Find where the given text appears and provide that cell's center as (x, y) coordinate. 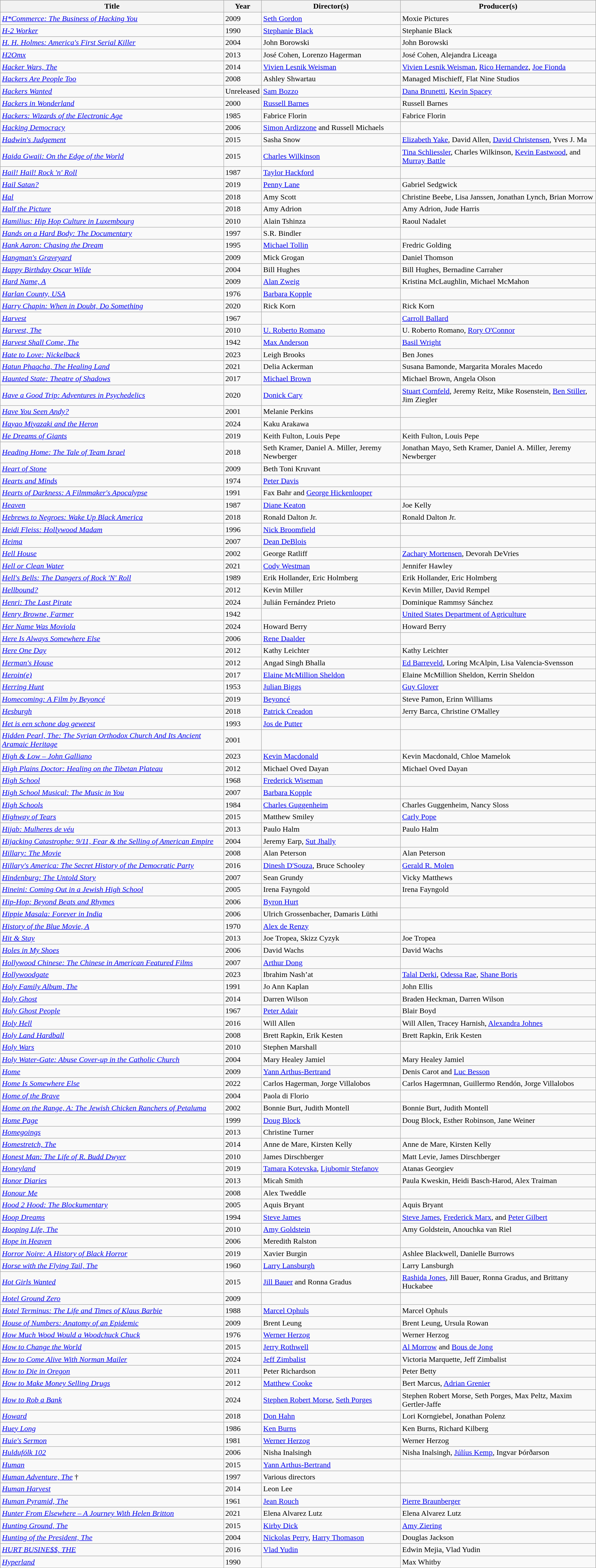
Hit & Stay (112, 938)
1994 (243, 1217)
Simon Ardizzone and Russell Michaels (331, 127)
Hunting of the President, The (112, 1537)
Heroin(e) (112, 675)
Christine Turner (331, 1132)
Charles Wilkinson (331, 156)
Harvest (112, 318)
Harlan County, USA (112, 294)
Hadwin's Judgement (112, 140)
Alex de Renzy (331, 926)
Jennifer Hawley (498, 566)
Hatun Phaqcha, The Healing Land (112, 367)
Unreleased (243, 91)
U. Roberto Romano (331, 330)
Hank Aaron: Chasing the Dream (112, 245)
Delia Ackerman (331, 367)
Horse with the Flying Tail, The (112, 1266)
Rene Daalder (331, 639)
Donick Cary (331, 395)
Paola di Florio (331, 1096)
Steve James, Frederick Marx, and Peter Gilbert (498, 1217)
High School (112, 781)
Nisha Inalsingh, Júlíus Kemp, Ingvar Þórðarson (498, 1453)
How to Die in Oregon (112, 1371)
Kirby Dick (331, 1525)
Ashlee Blackwell, Danielle Burrows (498, 1254)
Home Page (112, 1120)
1995 (243, 245)
Title (112, 6)
Carlos Hagermnan, Guillermo Rendón, Jorge Villalobos (498, 1084)
Human Adventure, The † (112, 1477)
Raoul Nadalet (498, 221)
Heima (112, 541)
Home (112, 1072)
Matt Levie, James Dirschberger (498, 1156)
Doug Block (331, 1120)
Carlos Hagerman, Jorge Villalobos (331, 1084)
2011 (243, 1371)
Hail Satan? (112, 185)
Hidden Pearl, The: The Syrian Orthodox Church And Its Ancient Aramaic Heritage (112, 740)
Cody Westman (331, 566)
Bert Marcus, Adrian Grenier (498, 1384)
1996 (243, 529)
High Plains Doctor: Healing on the Tibetan Plateau (112, 768)
2000 (243, 103)
Don Hahn (331, 1416)
Holy Family Album, The (112, 987)
Kevin Miller, David Rempel (498, 590)
1970 (243, 926)
Hillary's America: The Secret History of the Democratic Party (112, 865)
Joe Kelly (498, 505)
Hearts and Minds (112, 481)
Sasha Snow (331, 140)
HURT BUSINE$$, THE (112, 1550)
How to Come Alive With Norman Mailer (112, 1359)
Here Is Always Somewhere Else (112, 639)
Stephen Robert Morse, Seth Porges (331, 1400)
Edwin Mejia, Vlad Yudin (498, 1550)
Stephen Robert Morse, Seth Porges, Max Peltz, Maxim Gertler-Jaffe (498, 1400)
High & Low – John Galliano (112, 756)
Charles Guggenheim, Nancy Sloss (498, 805)
Hippie Masala: Forever in India (112, 914)
Hotel Terminus: The Life and Times of Klaus Barbie (112, 1311)
Hacker Wars, The (112, 67)
Various directors (331, 1477)
Honest Man: The Life of R. Budd Dwyer (112, 1156)
Carroll Ballard (498, 318)
José Cohen, Lorenzo Hagerman (331, 55)
Hillary: The Movie (112, 853)
Ulrich Grossenbacher, Damaris Lüthi (331, 914)
He Dreams of Giants (112, 436)
Henri: The Last Pirate (112, 602)
1961 (243, 1501)
Nisha Inalsingh (331, 1453)
Kevin Macdonald (331, 756)
Dana Brunetti, Kevin Spacey (498, 91)
Hard Name, A (112, 282)
Matthew Cooke (331, 1384)
Zachary Mortensen, Devorah DeVries (498, 553)
Penny Lane (331, 185)
Hands on a Hard Body: The Documentary (112, 233)
Ken Burns, Richard Kilberg (498, 1428)
Ben Jones (498, 355)
Micah Smith (331, 1181)
H2Omx (112, 55)
Highway of Tears (112, 817)
Lori Korngiebel, Jonathan Polenz (498, 1416)
Herring Hunt (112, 687)
Basil Wright (498, 342)
Tina Schliessler, Charles Wilkinson, Kevin Eastwood, and Murray Battle (498, 156)
Elaine McMillion Sheldon, Kerrin Sheldon (498, 675)
Dominique Rammsy Sánchez (498, 602)
Hayao Miyazaki and the Heron (112, 424)
Year (243, 6)
Hackers Are People Too (112, 79)
Jo Ann Kaplan (331, 987)
Alex Tweddle (331, 1193)
Hellbound? (112, 590)
Joe Tropea, Skizz Cyzyk (331, 938)
Joe Tropea (498, 938)
Producer(s) (498, 6)
Arthur Dong (331, 963)
Haida Gwaii: On the Edge of the World (112, 156)
How to Make Money Selling Drugs (112, 1384)
Jerry Rothwell (331, 1347)
Michael Tollin (331, 245)
Amy Adrion, Jude Harris (498, 209)
How Much Wood Would a Woodchuck Chuck (112, 1335)
José Cohen, Alejandra Liceaga (498, 55)
Het is een schone dag geweest (112, 723)
Managed Mischieff, Flat Nine Studios (498, 79)
Hindenburg: The Untold Story (112, 878)
Honeyland (112, 1169)
Jeremy Earp, Sut Jhally (331, 841)
Hackers Wanted (112, 91)
Hebrews to Negroes: Wake Up Black America (112, 517)
2022 (243, 1084)
Amy Goldstein (331, 1229)
Moxie Pictures (498, 18)
Nick Broomfield (331, 529)
Huldufólk 102 (112, 1453)
Hesburgh (112, 711)
Jerry Barca, Christine O'Malley (498, 711)
Holes in My Shoes (112, 950)
Alain Tshinza (331, 221)
Heart of Stone (112, 469)
James Dirschberger (331, 1156)
Nickolas Perry, Harry Thomason (331, 1537)
Seth Gordon (331, 18)
Max Whitby (498, 1562)
Honor Diaries (112, 1181)
Hackers: Wizards of the Electronic Age (112, 115)
Heidi Fleiss: Hollywood Madam (112, 529)
Peter Adair (331, 1011)
Jean Rouch (331, 1501)
Amy Adrion (331, 209)
Henry Browne, Farmer (112, 614)
1984 (243, 805)
Kevin Macdonald, Chloe Mamelok (498, 756)
Rashida Jones, Jill Bauer, Ronna Gradus, and Brittany Huckabee (498, 1282)
Ashley Shwartau (331, 79)
U. Roberto Romano, Rory O'Connor (498, 330)
Al Morrow and Bous de Jong (498, 1347)
H*Commerce: The Business of Hacking You (112, 18)
Steve James (331, 1217)
Hot Girls Wanted (112, 1282)
Vivien Lesnik Weisman, Rico Hernandez, Joe Fionda (498, 67)
Will Allen, Tracey Harnish, Alexandra Johnes (498, 1023)
Haunted State: Theatre of Shadows (112, 379)
Have a Good Trip: Adventures in Psychedelics (112, 395)
Homegoings (112, 1132)
Byron Hurt (331, 902)
Angad Singh Bhalla (331, 663)
Mick Grogan (331, 257)
Holy Wars (112, 1047)
Max Anderson (331, 342)
Ibrahim Nash’at (331, 975)
Hooping Life, The (112, 1229)
Guy Glover (498, 687)
Holy Ghost People (112, 1011)
Happy Birthday Oscar Wilde (112, 270)
Diane Keaton (331, 505)
Honour Me (112, 1193)
Hal (112, 197)
Xavier Burgin (331, 1254)
Hineini: Coming Out in a Jewish High School (112, 890)
Julián Fernández Prieto (331, 602)
Fredric Golding (498, 245)
Huey Long (112, 1428)
Hearts of Darkness: A Filmmaker's Apocalypse (112, 493)
1974 (243, 481)
Jill Bauer and Ronna Gradus (331, 1282)
Human Harvest (112, 1489)
Elaine McMillion Sheldon (331, 675)
High Schools (112, 805)
Hunting Ground, The (112, 1525)
Fax Bahr and George Hickenlooper (331, 493)
Braden Heckman, Darren Wilson (498, 999)
Sam Bozzo (331, 91)
Hackers in Wonderland (112, 103)
Atanas Georgiev (498, 1169)
Victoria Marquette, Jeff Zimbalist (498, 1359)
Gabriel Sedgwick (498, 185)
Hijacking Catastrophe: 9/11, Fear & the Selling of American Empire (112, 841)
Here One Day (112, 651)
Brent Leung, Ursula Rowan (498, 1323)
Blair Boyd (498, 1011)
Susana Bamonde, Margarita Morales Macedo (498, 367)
Darren Wilson (331, 999)
Will Allen (331, 1023)
1986 (243, 1428)
Peter Richardson (331, 1371)
Leon Lee (331, 1489)
Gerald R. Molen (498, 865)
Patrick Creadon (331, 711)
Kaku Arakawa (331, 424)
Hunter From Elsewhere – A Journey With Helen Britton (112, 1513)
Julian Biggs (331, 687)
Have You Seen Andy? (112, 412)
Heaven (112, 505)
Director(s) (331, 6)
Harvest, The (112, 330)
Human (112, 1465)
1993 (243, 723)
Hell House (112, 553)
Hail! Hail! Rock 'n' Roll (112, 173)
Ken Burns (331, 1428)
1953 (243, 687)
Douglas Jackson (498, 1537)
Brent Leung (331, 1323)
Holy Water-Gate: Abuse Cover-up in the Catholic Church (112, 1059)
Human Pyramid, The (112, 1501)
Hollywoodgate (112, 975)
Holy Land Hardball (112, 1035)
House of Numbers: Anatomy of an Epidemic (112, 1323)
1999 (243, 1120)
Vivien Lesnik Weisman (331, 67)
Hollywood Chinese: The Chinese in American Featured Films (112, 963)
Holy Ghost (112, 999)
1989 (243, 578)
Hacking Democracy (112, 127)
Carly Pope (498, 817)
Beth Toni Kruvant (331, 469)
Michael Brown, Angela Olson (498, 379)
Amy Goldstein, Anouchka van Riel (498, 1229)
Seth Kramer, Daniel A. Miller, Jeremy Newberger (331, 452)
Home on the Range, A: The Jewish Chicken Ranchers of Petaluma (112, 1108)
Homecoming: A Film by Beyoncé (112, 699)
Howard (112, 1416)
Hate to Love: Nickelback (112, 355)
H. H. Holmes: America's First Serial Killer (112, 43)
Heading Home: The Tale of Team Israel (112, 452)
Harry Chapin: When in Doubt, Do Something (112, 306)
Elizabeth Yake, David Allen, David Christensen, Yves J. Ma (498, 140)
Paula Kweskin, Heidi Basch-Harod, Alex Traiman (498, 1181)
Hood 2 Hood: The Blockumentary (112, 1205)
Peter Betty (498, 1371)
Peter Davis (331, 481)
Dinesh D'Souza, Bruce Schooley (331, 865)
Vlad Yudin (331, 1550)
Matthew Smiley (331, 817)
Meredith Ralston (331, 1241)
Stephen Marshall (331, 1047)
Christine Beebe, Lisa Janssen, Jonathan Lynch, Brian Morrow (498, 197)
H-2 Worker (112, 31)
Daniel Thomson (498, 257)
Hoop Dreams (112, 1217)
Jeff Zimbalist (331, 1359)
Hangman's Graveyard (112, 257)
Hell's Bells: The Dangers of Rock 'N' Roll (112, 578)
Half the Picture (112, 209)
Steve Pamon, Erinn Williams (498, 699)
Jos de Putter (331, 723)
Frederick Wiseman (331, 781)
Hell or Clean Water (112, 566)
1981 (243, 1441)
How to Change the World (112, 1347)
1985 (243, 115)
1968 (243, 781)
High School Musical: The Music in You (112, 793)
John Ellis (498, 987)
Charles Guggenheim (331, 805)
Holy Hell (112, 1023)
S.R. Bindler (331, 233)
Pierre Braunberger (498, 1501)
Huie's Sermon (112, 1441)
How to Rob a Bank (112, 1400)
Kevin Miller (331, 590)
Hyperland (112, 1562)
Bill Hughes, Bernadine Carraher (498, 270)
Amy Ziering (498, 1525)
Hijab: Mulheres de véu (112, 829)
Denis Carot and Luc Besson (498, 1072)
Tamara Kotevska, Ljubomir Stefanov (331, 1169)
United States Department of Agriculture (498, 614)
Hip-Hop: Beyond Beats and Rhymes (112, 902)
Taylor Hackford (331, 173)
Talal Derki, Odessa Rae, Shane Boris (498, 975)
1960 (243, 1266)
Amy Scott (331, 197)
Ed Barreveld, Loring McAlpin, Lisa Valencia-Svensson (498, 663)
Her Name Was Moviola (112, 626)
Alan Zweig (331, 282)
Jonathan Mayo, Seth Kramer, Daniel A. Miller, Jeremy Newberger (498, 452)
Melanie Perkins (331, 412)
Herman's House (112, 663)
Doug Block, Esther Robinson, Jane Weiner (498, 1120)
Home Is Somewhere Else (112, 1084)
Bill Hughes (331, 270)
Hamilius: Hip Hop Culture in Luxembourg (112, 221)
Harvest Shall Come, The (112, 342)
George Ratliff (331, 553)
Homestretch, The (112, 1144)
Stuart Cornfeld, Jeremy Reitz, Mike Rosenstein, Ben Stiller, Jim Ziegler (498, 395)
Sean Grundy (331, 878)
Vicky Matthews (498, 878)
Leigh Brooks (331, 355)
1988 (243, 1311)
Michael Brown (331, 379)
History of the Blue Movie, A (112, 926)
Horror Noire: A History of Black Horror (112, 1254)
Hotel Ground Zero (112, 1298)
Beyoncé (331, 699)
Dean DeBlois (331, 541)
Kristina McLaughlin, Michael McMahon (498, 282)
Hope in Heaven (112, 1241)
Home of the Brave (112, 1096)
